Return (X, Y) of the center of cell containing provided text 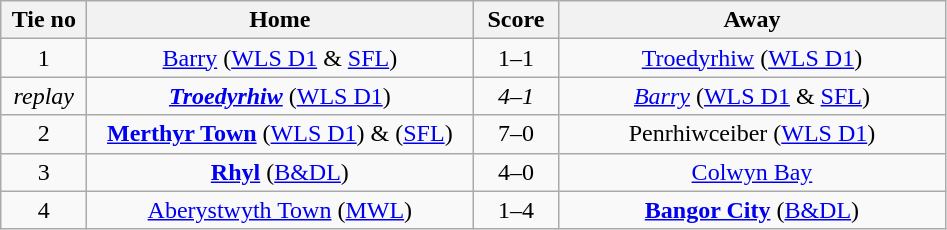
Penrhiwceiber (WLS D1) (752, 134)
4–1 (516, 96)
7–0 (516, 134)
Score (516, 20)
Tie no (44, 20)
Colwyn Bay (752, 172)
1–1 (516, 58)
3 (44, 172)
4–0 (516, 172)
4 (44, 210)
Merthyr Town (WLS D1) & (SFL) (280, 134)
1–4 (516, 210)
Away (752, 20)
Bangor City (B&DL) (752, 210)
replay (44, 96)
2 (44, 134)
Home (280, 20)
Aberystwyth Town (MWL) (280, 210)
1 (44, 58)
Rhyl (B&DL) (280, 172)
